Locate the cell with the specified text and output its [X, Y] center coordinate. 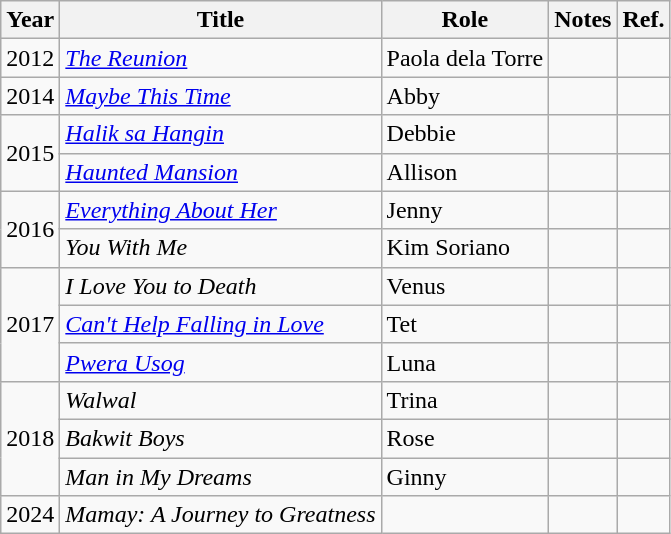
Allison [465, 172]
You With Me [220, 248]
Can't Help Falling in Love [220, 324]
Title [220, 20]
2016 [30, 229]
Ginny [465, 477]
Ref. [644, 20]
Halik sa Hangin [220, 134]
2014 [30, 96]
Debbie [465, 134]
Mamay: A Journey to Greatness [220, 515]
Paola dela Torre [465, 58]
Venus [465, 286]
Rose [465, 438]
Kim Soriano [465, 248]
Haunted Mansion [220, 172]
I Love You to Death [220, 286]
Walwal [220, 400]
Year [30, 20]
2015 [30, 153]
2018 [30, 438]
2024 [30, 515]
Luna [465, 362]
Everything About Her [220, 210]
Maybe This Time [220, 96]
2017 [30, 324]
Pwera Usog [220, 362]
Bakwit Boys [220, 438]
2012 [30, 58]
Notes [583, 20]
Man in My Dreams [220, 477]
Abby [465, 96]
Tet [465, 324]
Jenny [465, 210]
Trina [465, 400]
Role [465, 20]
The Reunion [220, 58]
